Search for the cell housing the specified text and yield its (X, Y) center coordinate. 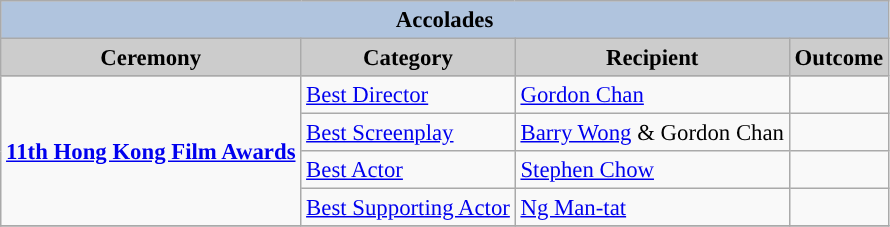
Recipient (652, 58)
Best Director (408, 95)
Ceremony (151, 58)
Stephen Chow (652, 170)
Category (408, 58)
Best Screenplay (408, 133)
Outcome (838, 58)
Accolades (445, 20)
Best Actor (408, 170)
Gordon Chan (652, 95)
Ng Man-tat (652, 208)
Best Supporting Actor (408, 208)
Barry Wong & Gordon Chan (652, 133)
11th Hong Kong Film Awards (151, 151)
